Return the (X, Y) coordinate for the center point of the cell that contains the specified text.  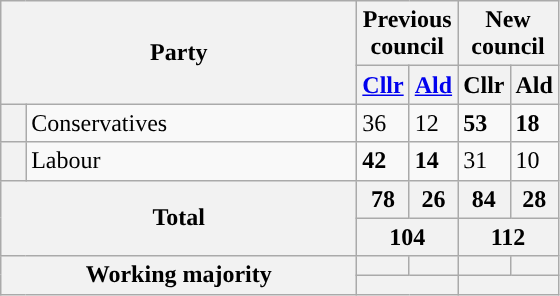
112 (508, 237)
Party (179, 52)
Conservatives (192, 123)
104 (408, 237)
36 (383, 123)
Total (179, 218)
12 (433, 123)
10 (534, 161)
18 (534, 123)
Working majority (179, 275)
28 (534, 199)
31 (484, 161)
53 (484, 123)
14 (433, 161)
Previous council (408, 34)
New council (508, 34)
Labour (192, 161)
84 (484, 199)
78 (383, 199)
26 (433, 199)
42 (383, 161)
